Capture the cell that displays the provided text and extract its [x, y] central coordinate. 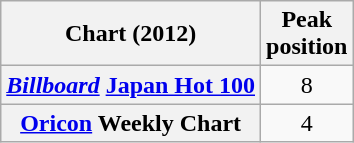
Chart (2012) [131, 34]
8 [307, 85]
4 [307, 123]
Oricon Weekly Chart [131, 123]
Billboard Japan Hot 100 [131, 85]
Peakposition [307, 34]
